Determine the (x, y) coordinate at the center of the cell enclosing the given text.  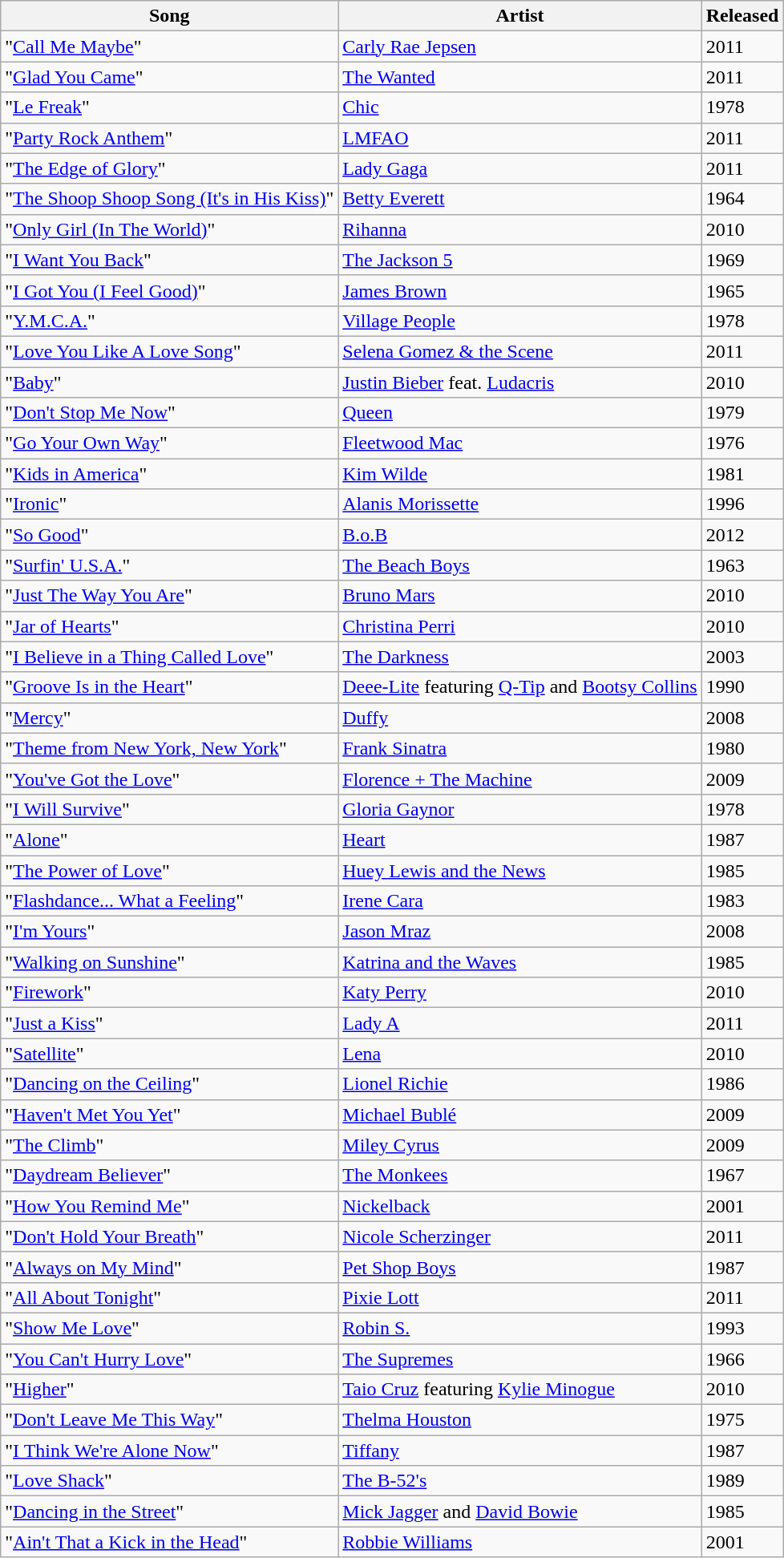
Michael Bublé (519, 1115)
Frank Sinatra (519, 748)
1993 (742, 1328)
"I Think We're Alone Now" (170, 1451)
"Mercy" (170, 718)
Gloria Gaynor (519, 809)
Artist (519, 16)
"Walking on Sunshine" (170, 962)
1979 (742, 413)
1963 (742, 565)
"You've Got the Love" (170, 779)
"Daydream Believer" (170, 1176)
1990 (742, 687)
Pixie Lott (519, 1297)
The Beach Boys (519, 565)
Rihanna (519, 229)
"You Can't Hurry Love" (170, 1359)
"The Shoop Shoop Song (It's in His Kiss)" (170, 199)
Robbie Williams (519, 1542)
"Call Me Maybe" (170, 47)
Huey Lewis and the News (519, 870)
1989 (742, 1481)
"Groove Is in the Heart" (170, 687)
"I'm Yours" (170, 932)
Lady Gaga (519, 168)
1981 (742, 474)
Bruno Mars (519, 596)
Miley Cyrus (519, 1145)
Jason Mraz (519, 932)
Chic (519, 107)
"Show Me Love" (170, 1328)
"Y.M.C.A." (170, 321)
Song (170, 16)
"Ironic" (170, 504)
"Higher" (170, 1390)
Kim Wilde (519, 474)
"Theme from New York, New York" (170, 748)
Mick Jagger and David Bowie (519, 1511)
"Just a Kiss" (170, 1023)
Irene Cara (519, 901)
1996 (742, 504)
"Love You Like A Love Song" (170, 351)
Christina Perri (519, 626)
The Wanted (519, 77)
Heart (519, 840)
"Baby" (170, 382)
1965 (742, 290)
1967 (742, 1176)
"Alone" (170, 840)
"How You Remind Me" (170, 1206)
Duffy (519, 718)
"Haven't Met You Yet" (170, 1115)
2003 (742, 657)
"Ain't That a Kick in the Head" (170, 1542)
"Don't Hold Your Breath" (170, 1236)
"Kids in America" (170, 474)
James Brown (519, 290)
"Le Freak" (170, 107)
Released (742, 16)
Selena Gomez & the Scene (519, 351)
Justin Bieber feat. Ludacris (519, 382)
Thelma Houston (519, 1420)
"I Will Survive" (170, 809)
"Dancing on the Ceiling" (170, 1084)
Lady A (519, 1023)
Lionel Richie (519, 1084)
The Jackson 5 (519, 260)
"Love Shack" (170, 1481)
1966 (742, 1359)
1969 (742, 260)
"Always on My Mind" (170, 1267)
"So Good" (170, 535)
"Only Girl (In The World)" (170, 229)
"Satellite" (170, 1054)
Village People (519, 321)
Betty Everett (519, 199)
"The Climb" (170, 1145)
The Darkness (519, 657)
"I Got You (I Feel Good)" (170, 290)
"Glad You Came" (170, 77)
The Monkees (519, 1176)
Fleetwood Mac (519, 443)
"All About Tonight" (170, 1297)
Robin S. (519, 1328)
Nicole Scherzinger (519, 1236)
"Surfin' U.S.A." (170, 565)
"Firework" (170, 993)
Florence + The Machine (519, 779)
Queen (519, 413)
"Just The Way You Are" (170, 596)
Alanis Morissette (519, 504)
The Supremes (519, 1359)
1976 (742, 443)
"Go Your Own Way" (170, 443)
Carly Rae Jepsen (519, 47)
Deee-Lite featuring Q-Tip and Bootsy Collins (519, 687)
LMFAO (519, 138)
Tiffany (519, 1451)
"Jar of Hearts" (170, 626)
"Party Rock Anthem" (170, 138)
1980 (742, 748)
1964 (742, 199)
Katy Perry (519, 993)
The B-52's (519, 1481)
"The Edge of Glory" (170, 168)
"Dancing in the Street" (170, 1511)
"I Want You Back" (170, 260)
1983 (742, 901)
B.o.B (519, 535)
1986 (742, 1084)
2012 (742, 535)
Lena (519, 1054)
"I Believe in a Thing Called Love" (170, 657)
Katrina and the Waves (519, 962)
"The Power of Love" (170, 870)
"Don't Stop Me Now" (170, 413)
Taio Cruz featuring Kylie Minogue (519, 1390)
"Don't Leave Me This Way" (170, 1420)
"Flashdance... What a Feeling" (170, 901)
1975 (742, 1420)
Pet Shop Boys (519, 1267)
Nickelback (519, 1206)
